For the text-containing cell, return its midpoint in (x, y) coordinate format. 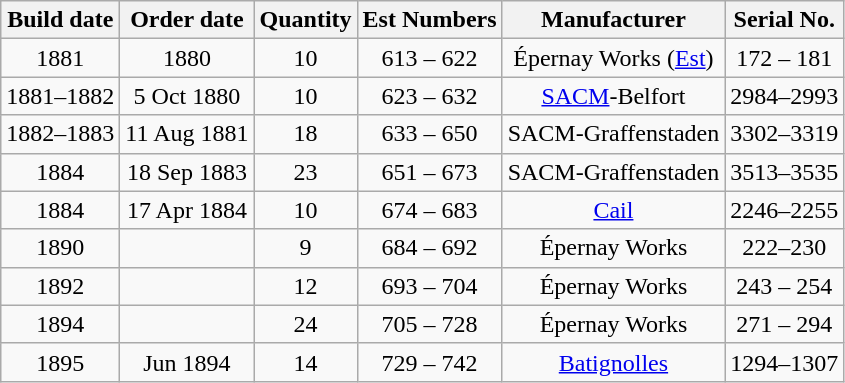
705 – 728 (430, 324)
1890 (60, 248)
1880 (187, 58)
Épernay Works (Est) (614, 58)
Manufacturer (614, 20)
693 – 704 (430, 286)
222–230 (784, 248)
5 Oct 1880 (187, 96)
2246–2255 (784, 210)
Serial No. (784, 20)
9 (306, 248)
Jun 1894 (187, 362)
243 – 254 (784, 286)
1294–1307 (784, 362)
1895 (60, 362)
SACM-Belfort (614, 96)
1882–1883 (60, 134)
651 – 673 (430, 172)
11 Aug 1881 (187, 134)
Cail (614, 210)
684 – 692 (430, 248)
729 – 742 (430, 362)
Build date (60, 20)
1892 (60, 286)
1881 (60, 58)
24 (306, 324)
12 (306, 286)
18 Sep 1883 (187, 172)
1881–1882 (60, 96)
14 (306, 362)
172 – 181 (784, 58)
3302–3319 (784, 134)
Order date (187, 20)
1894 (60, 324)
3513–3535 (784, 172)
17 Apr 1884 (187, 210)
633 – 650 (430, 134)
18 (306, 134)
2984–2993 (784, 96)
Quantity (306, 20)
674 – 683 (430, 210)
Est Numbers (430, 20)
23 (306, 172)
613 – 622 (430, 58)
623 – 632 (430, 96)
Batignolles (614, 362)
271 – 294 (784, 324)
